Determine the [X, Y] coordinate at the center of the cell enclosing the given text.  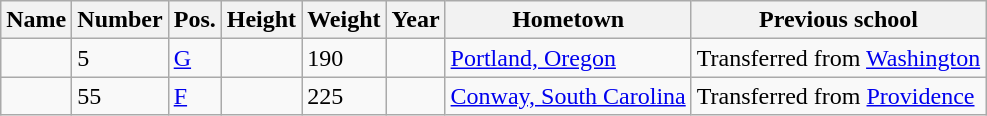
Portland, Oregon [568, 58]
Height [261, 20]
Number [120, 20]
F [194, 96]
Transferred from Washington [838, 58]
Conway, South Carolina [568, 96]
Weight [344, 20]
G [194, 58]
Hometown [568, 20]
Name [36, 20]
225 [344, 96]
5 [120, 58]
190 [344, 58]
55 [120, 96]
Pos. [194, 20]
Transferred from Providence [838, 96]
Previous school [838, 20]
Year [416, 20]
